Locate the cell with the specified text and output its [X, Y] center coordinate. 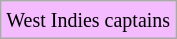
West Indies captains [88, 20]
